Return [x, y] of the center of cell containing provided text 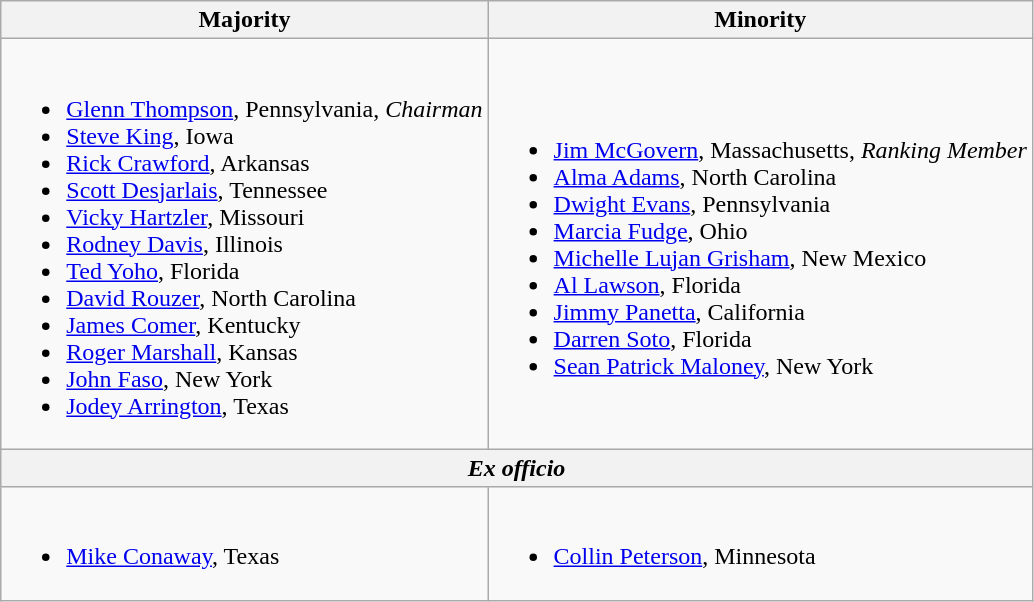
Collin Peterson, Minnesota [760, 544]
Ex officio [517, 468]
Minority [760, 20]
Mike Conaway, Texas [244, 544]
Majority [244, 20]
